Locate the cell with the specified text and output its (X, Y) center coordinate. 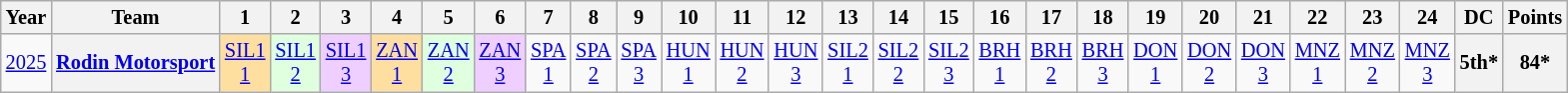
BRH3 (1103, 63)
HUN3 (795, 63)
SIL23 (948, 63)
23 (1373, 17)
SIL22 (898, 63)
5 (449, 17)
18 (1103, 17)
SIL13 (346, 63)
SIL11 (245, 63)
84* (1535, 63)
Team (136, 17)
10 (689, 17)
5th* (1479, 63)
12 (795, 17)
SIL12 (295, 63)
20 (1209, 17)
DC (1479, 17)
HUN1 (689, 63)
ZAN3 (500, 63)
SPA3 (638, 63)
13 (847, 17)
22 (1317, 17)
MNZ3 (1427, 63)
19 (1155, 17)
BRH2 (1051, 63)
DON1 (1155, 63)
SPA1 (548, 63)
16 (1000, 17)
ZAN2 (449, 63)
6 (500, 17)
Year (26, 17)
BRH1 (1000, 63)
21 (1263, 17)
7 (548, 17)
Points (1535, 17)
1 (245, 17)
HUN2 (743, 63)
9 (638, 17)
MNZ2 (1373, 63)
3 (346, 17)
SIL21 (847, 63)
8 (594, 17)
DON2 (1209, 63)
SPA2 (594, 63)
ZAN1 (397, 63)
Rodin Motorsport (136, 63)
2025 (26, 63)
DON3 (1263, 63)
4 (397, 17)
14 (898, 17)
2 (295, 17)
17 (1051, 17)
MNZ1 (1317, 63)
15 (948, 17)
11 (743, 17)
24 (1427, 17)
